Find where the given text appears and provide that cell's center as [X, Y] coordinate. 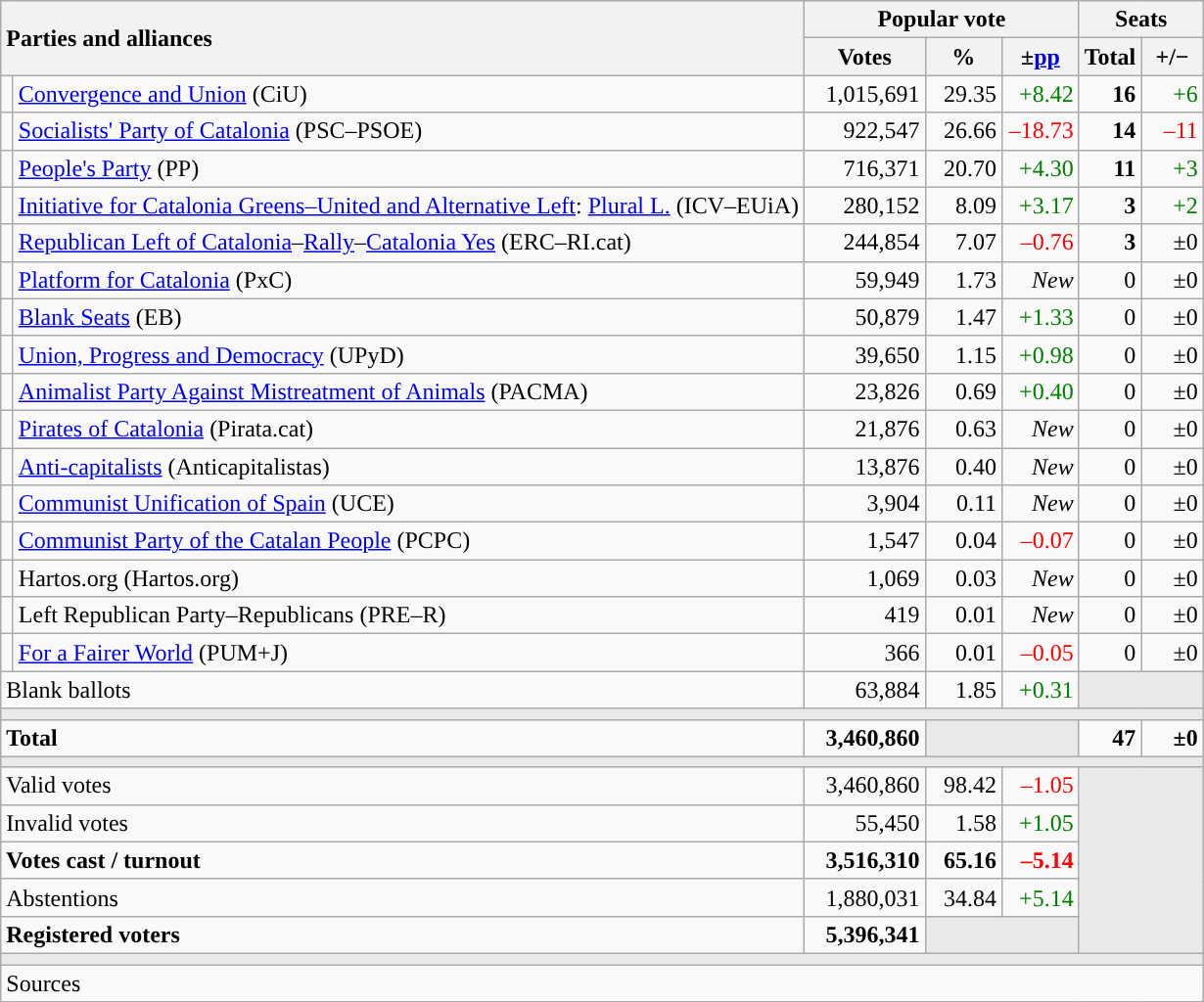
Seats [1141, 20]
Union, Progress and Democracy (UPyD) [408, 354]
+2 [1173, 205]
1,069 [865, 578]
922,547 [865, 131]
Left Republican Party–Republicans (PRE–R) [408, 615]
1,015,691 [865, 94]
Communist Unification of Spain (UCE) [408, 504]
3,516,310 [865, 860]
1.58 [963, 823]
0.04 [963, 541]
–1.05 [1042, 786]
26.66 [963, 131]
Popular vote [942, 20]
Republican Left of Catalonia–Rally–Catalonia Yes (ERC–RI.cat) [408, 243]
63,884 [865, 690]
Animalist Party Against Mistreatment of Animals (PACMA) [408, 391]
47 [1110, 738]
Convergence and Union (CiU) [408, 94]
11 [1110, 168]
–0.76 [1042, 243]
Anti-capitalists (Anticapitalistas) [408, 467]
1.47 [963, 317]
419 [865, 615]
–5.14 [1042, 860]
98.42 [963, 786]
5,396,341 [865, 934]
Registered voters [403, 934]
–18.73 [1042, 131]
Valid votes [403, 786]
Platform for Catalonia (PxC) [408, 280]
16 [1110, 94]
366 [865, 653]
13,876 [865, 467]
Communist Party of the Catalan People (PCPC) [408, 541]
+1.33 [1042, 317]
8.09 [963, 205]
50,879 [865, 317]
21,876 [865, 429]
Blank ballots [403, 690]
14 [1110, 131]
Pirates of Catalonia (Pirata.cat) [408, 429]
55,450 [865, 823]
34.84 [963, 897]
29.35 [963, 94]
20.70 [963, 168]
+6 [1173, 94]
% [963, 57]
+1.05 [1042, 823]
Invalid votes [403, 823]
59,949 [865, 280]
For a Fairer World (PUM+J) [408, 653]
+5.14 [1042, 897]
0.11 [963, 504]
0.69 [963, 391]
1.15 [963, 354]
280,152 [865, 205]
0.63 [963, 429]
Parties and alliances [403, 38]
716,371 [865, 168]
Sources [603, 983]
244,854 [865, 243]
7.07 [963, 243]
65.16 [963, 860]
1,547 [865, 541]
+0.98 [1042, 354]
–0.07 [1042, 541]
Initiative for Catalonia Greens–United and Alternative Left: Plural L. (ICV–EUiA) [408, 205]
–0.05 [1042, 653]
±pp [1042, 57]
+0.31 [1042, 690]
0.03 [963, 578]
+8.42 [1042, 94]
1.73 [963, 280]
3,904 [865, 504]
Abstentions [403, 897]
Blank Seats (EB) [408, 317]
0.40 [963, 467]
Votes cast / turnout [403, 860]
Socialists' Party of Catalonia (PSC–PSOE) [408, 131]
+3.17 [1042, 205]
Hartos.org (Hartos.org) [408, 578]
–11 [1173, 131]
39,650 [865, 354]
+/− [1173, 57]
1.85 [963, 690]
+3 [1173, 168]
People's Party (PP) [408, 168]
23,826 [865, 391]
+4.30 [1042, 168]
1,880,031 [865, 897]
Votes [865, 57]
+0.40 [1042, 391]
